Extract the (X, Y) coordinate from the center of the cell holding the provided text.  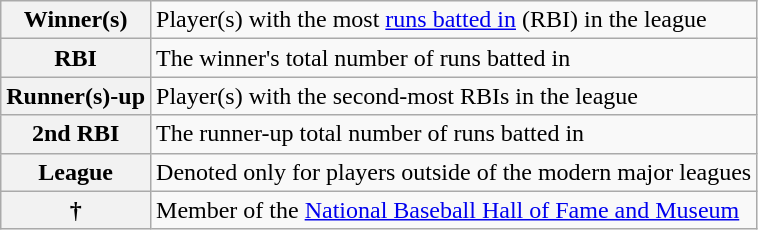
Denoted only for players outside of the modern major leagues (454, 172)
Winner(s) (76, 20)
Player(s) with the most runs batted in (RBI) in the league (454, 20)
Runner(s)-up (76, 96)
League (76, 172)
Player(s) with the second-most RBIs in the league (454, 96)
The runner-up total number of runs batted in (454, 134)
RBI (76, 58)
† (76, 210)
The winner's total number of runs batted in (454, 58)
2nd RBI (76, 134)
Member of the National Baseball Hall of Fame and Museum (454, 210)
